Return the [X, Y] coordinate for the center point of the cell that contains the specified text.  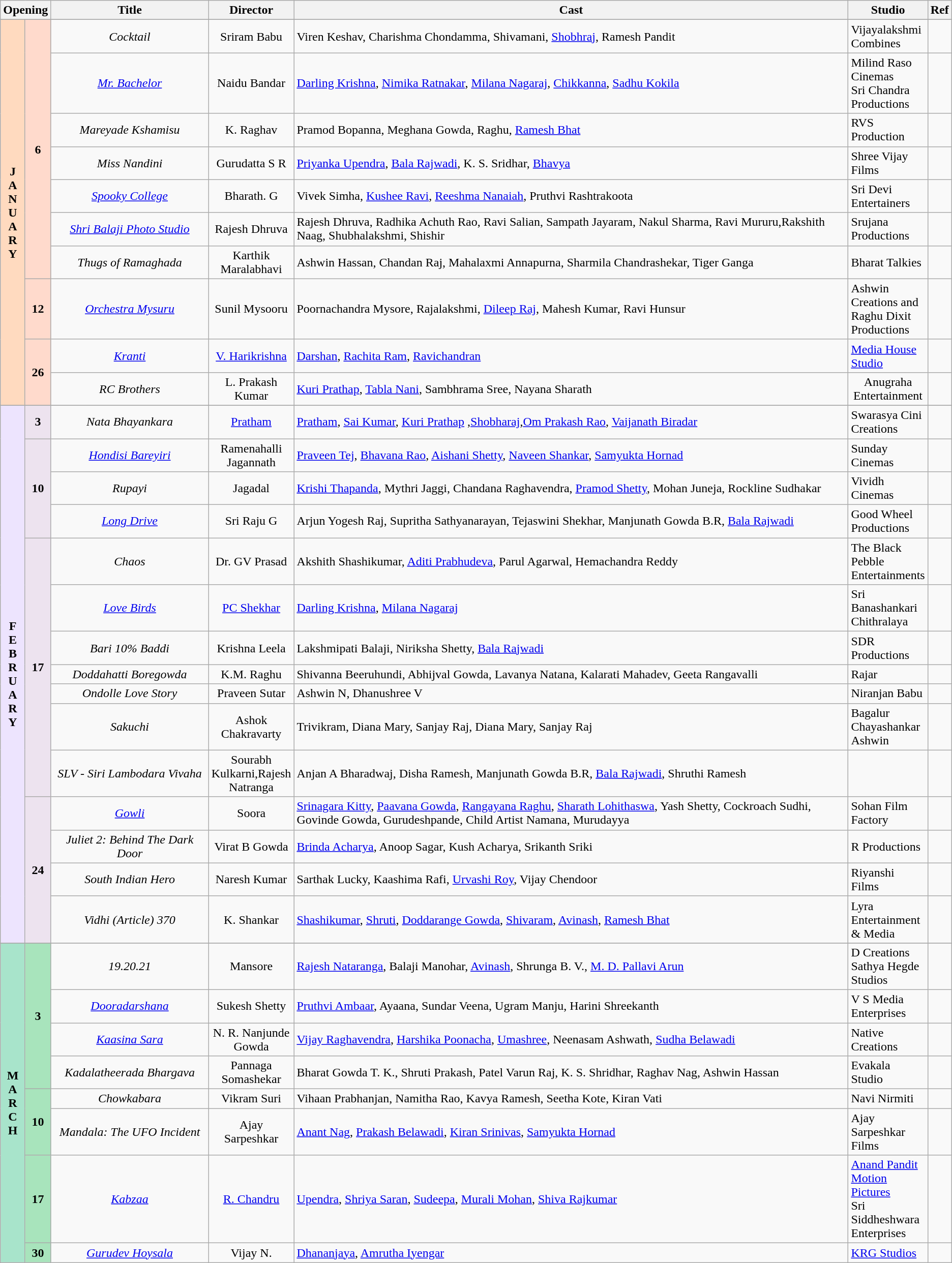
Riyanshi Films [888, 880]
Anant Nag, Prakash Belawadi, Kiran Srinivas, Samyukta Hornad [571, 1132]
Pratham [251, 422]
R. Chandru [251, 1199]
K. Raghav [251, 130]
Anugraha Entertainment [888, 388]
Bagalur Chayashankar Ashwin [888, 727]
Akshith Shashikumar, Aditi Prabhudeva, Parul Agarwal, Hemachandra Reddy [571, 561]
Kabzaa [130, 1199]
Sunil Mysooru [251, 309]
Title [130, 10]
Nata Bhayankara [130, 422]
Anjan A Bharadwaj, Disha Ramesh, Manjunath Gowda B.R, Bala Rajwadi, Shruthi Ramesh [571, 773]
Thugs of Ramaghada [130, 262]
Kranti [130, 356]
Love Birds [130, 608]
Krishi Thapanda, Mythri Jaggi, Chandana Raghavendra, Pramod Shetty, Mohan Juneja, Rockline Sudhakar [571, 488]
Gurudev Hoysala [130, 1253]
Shree Vijay Films [888, 163]
Darling Krishna, Nimika Ratnakar, Milana Nagaraj, Chikkanna, Sadhu Kokila [571, 83]
South Indian Hero [130, 880]
Ashwin Hassan, Chandan Raj, Mahalaxmi Annapurna, Sharmila Chandrashekar, Tiger Ganga [571, 262]
Vividh Cinemas [888, 488]
Dhananjaya, Amrutha Iyengar [571, 1253]
Sriram Babu [251, 37]
Bharat Talkies [888, 262]
Rajesh Dhruva [251, 229]
Jagadal [251, 488]
Ajay Sarpeshkar Films [888, 1132]
Miss Nandini [130, 163]
Virat B Gowda [251, 846]
Dr. GV Prasad [251, 561]
Karthik Maralabhavi [251, 262]
Naidu Bandar [251, 83]
Pramod Bopanna, Meghana Gowda, Raghu, Ramesh Bhat [571, 130]
Lakshmipati Balaji, Niriksha Shetty, Bala Rajwadi [571, 648]
Praveen Tej, Bhavana Rao, Aishani Shetty, Naveen Shankar, Samyukta Hornad [571, 455]
Shivanna Beeruhundi, Abhijval Gowda, Lavanya Natana, Kalarati Mahadev, Geeta Rangavalli [571, 674]
Sarthak Lucky, Kaashima Rafi, Urvashi Roy, Vijay Chendoor [571, 880]
Juliet 2: Behind The Dark Door [130, 846]
D Creations Sathya Hegde Studios [888, 966]
12 [38, 309]
Studio [888, 10]
Long Drive [130, 522]
Upendra, Shriya Saran, Sudeepa, Murali Mohan, Shiva Rajkumar [571, 1199]
24 [38, 869]
Pratham, Sai Kumar, Kuri Prathap ,Shobharaj,Om Prakash Rao, Vaijanath Biradar [571, 422]
Ashwin N, Dhanushree V [571, 694]
Srujana Productions [888, 229]
Niranjan Babu [888, 694]
Priyanka Upendra, Bala Rajwadi, K. S. Sridhar, Bhavya [571, 163]
Darling Krishna, Milana Nagaraj [571, 608]
K.M. Raghu [251, 674]
Arjun Yogesh Raj, Supritha Sathyanarayan, Tejaswini Shekhar, Manjunath Gowda B.R, Bala Rajwadi [571, 522]
Rupayi [130, 488]
26 [38, 372]
Ashok Chakravarty [251, 727]
Sakuchi [130, 727]
Cast [571, 10]
19.20.21 [130, 966]
Vihaan Prabhanjan, Namitha Rao, Kavya Ramesh, Seetha Kote, Kiran Vati [571, 1099]
Orchestra Mysuru [130, 309]
RC Brothers [130, 388]
Evakala Studio [888, 1073]
Rajar [888, 674]
Lyra Entertainment & Media [888, 919]
Sukesh Shetty [251, 1006]
6 [38, 149]
V S Media Enterprises [888, 1006]
Kuri Prathap, Tabla Nani, Sambhrama Sree, Nayana Sharath [571, 388]
Sri Raju G [251, 522]
Rajesh Dhruva, Radhika Achuth Rao, Ravi Salian, Sampath Jayaram, Nakul Sharma, Ravi Mururu,Rakshith Naag, Shubhalakshmi, Shishir [571, 229]
Cocktail [130, 37]
Krishna Leela [251, 648]
Darshan, Rachita Ram, Ravichandran [571, 356]
Brinda Acharya, Anoop Sagar, Kush Acharya, Srikanth Sriki [571, 846]
Doddahatti Boregowda [130, 674]
Media House Studio [888, 356]
Chaos [130, 561]
Hondisi Bareyiri [130, 455]
Kaasina Sara [130, 1039]
Opening [25, 10]
Sohan Film Factory [888, 814]
Ajay Sarpeshkar [251, 1132]
Spooky College [130, 196]
Kadalatheerada Bhargava [130, 1073]
Trivikram, Diana Mary, Sanjay Raj, Diana Mary, Sanjay Raj [571, 727]
Mareyade Kshamisu [130, 130]
Soora [251, 814]
Gurudatta S R [251, 163]
Vidhi (Article) 370 [130, 919]
Pannaga Somashekar [251, 1073]
Vijayalakshmi Combines [888, 37]
MARCH [13, 1102]
L. Prakash Kumar [251, 388]
Vijay N. [251, 1253]
KRG Studios [888, 1253]
PC Shekhar [251, 608]
FEBRUARY [13, 674]
Milind Raso Cinemas Sri Chandra Productions [888, 83]
N. R. Nanjunde Gowda [251, 1039]
Mansore [251, 966]
SLV - Siri Lambodara Vivaha [130, 773]
Sunday Cinemas [888, 455]
Shri Balaji Photo Studio [130, 229]
Bari 10% Baddi [130, 648]
Vivek Simha, Kushee Ravi, Reeshma Nanaiah, Pruthvi Rashtrakoota [571, 196]
Vikram Suri [251, 1099]
V. Harikrishna [251, 356]
Anand Pandit Motion Pictures Sri Siddheshwara Enterprises [888, 1199]
Good Wheel Productions [888, 522]
Rajesh Nataranga, Balaji Manohar, Avinash, Shrunga B. V., M. D. Pallavi Arun [571, 966]
Praveen Sutar [251, 694]
The Black Pebble Entertainments [888, 561]
K. Shankar [251, 919]
Ramenahalli Jagannath [251, 455]
Ref [940, 10]
Mandala: The UFO Incident [130, 1132]
SDR Productions [888, 648]
Viren Keshav, Charishma Chondamma, Shivamani, Shobhraj, Ramesh Pandit [571, 37]
Gowli [130, 814]
Pruthvi Ambaar, Ayaana, Sundar Veena, Ugram Manju, Harini Shreekanth [571, 1006]
Poornachandra Mysore, Rajalakshmi, Dileep Raj, Mahesh Kumar, Ravi Hunsur [571, 309]
Dooradarshana [130, 1006]
Navi Nirmiti [888, 1099]
Bharat Gowda T. K., Shruti Prakash, Patel Varun Raj, K. S. Shridhar, Raghav Nag, Ashwin Hassan [571, 1073]
R Productions [888, 846]
Sourabh Kulkarni,Rajesh Natranga [251, 773]
Native Creations [888, 1039]
Director [251, 10]
Ashwin Creations and Raghu Dixit Productions [888, 309]
Naresh Kumar [251, 880]
Mr. Bachelor [130, 83]
Sri Devi Entertainers [888, 196]
Ondolle Love Story [130, 694]
30 [38, 1253]
Sri Banashankari Chithralaya [888, 608]
Bharath. G [251, 196]
Vijay Raghavendra, Harshika Poonacha, Umashree, Neenasam Ashwath, Sudha Belawadi [571, 1039]
Swarasya Cini Creations [888, 422]
RVS Production [888, 130]
Shashikumar, Shruti, Doddarange Gowda, Shivaram, Avinash, Ramesh Bhat [571, 919]
JANUARY [13, 213]
Chowkabara [130, 1099]
